From the cell containing the given text, extract its center point as [x, y] coordinate. 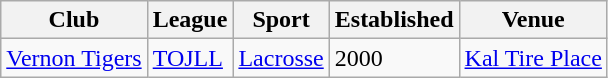
Lacrosse [281, 58]
Kal Tire Place [533, 58]
League [190, 20]
Venue [533, 20]
2000 [394, 58]
TOJLL [190, 58]
Established [394, 20]
Sport [281, 20]
Club [74, 20]
Vernon Tigers [74, 58]
